From the cell containing the given text, extract its center point as [X, Y] coordinate. 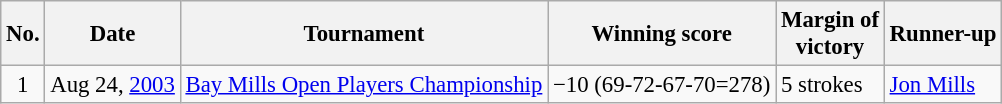
Margin ofvictory [830, 34]
Aug 24, 2003 [112, 85]
−10 (69-72-67-70=278) [662, 85]
Winning score [662, 34]
Runner-up [942, 34]
No. [23, 34]
Bay Mills Open Players Championship [364, 85]
Jon Mills [942, 85]
Tournament [364, 34]
1 [23, 85]
Date [112, 34]
5 strokes [830, 85]
